Pinpoint the cell where the given text exists, returning its (x, y) midpoint coordinate. 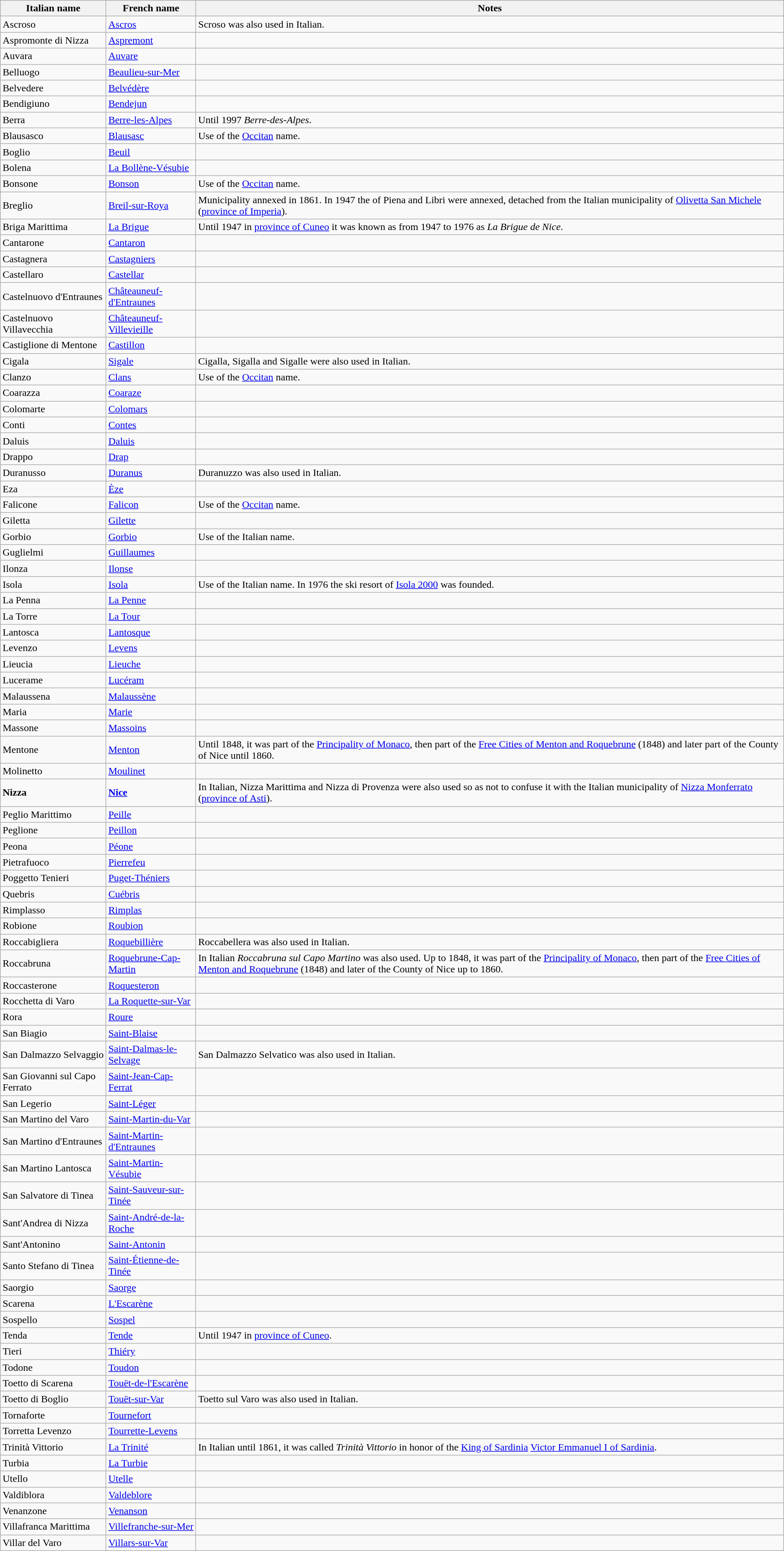
Duranuzzo was also used in Italian. (490, 473)
Ilonza (53, 569)
Duranus (151, 473)
Utello (53, 1479)
Beaulieu-sur-Mer (151, 72)
La Tour (151, 616)
Pierrefeu (151, 862)
Roccasterone (53, 985)
Roccabigliera (53, 942)
Use of the Italian name. In 1976 the ski resort of Isola 2000 was founded. (490, 584)
Robione (53, 926)
Ascros (151, 24)
Rimplasso (53, 910)
Roquesteron (151, 985)
Bendejun (151, 104)
Clanzo (53, 377)
Puget-Théniers (151, 878)
Colomars (151, 409)
Pietrafuoco (53, 862)
Roccabellera was also used in Italian. (490, 942)
Tende (151, 1335)
Levenzo (53, 648)
Falicon (151, 505)
Coarazza (53, 393)
French name (151, 8)
Sospel (151, 1319)
Ascroso (53, 24)
In Italian until 1861, it was called Trinità Vittorio in honor of the King of Sardinia Victor Emmanuel I of Sardinia. (490, 1447)
San Salvatore di Tinea (53, 1196)
Auvare (151, 56)
La Penne (151, 600)
Villars-sur-Var (151, 1543)
Belvédère (151, 88)
Valdiblora (53, 1495)
San Dalmazzo Selvatico was also used in Italian. (490, 1055)
Peona (53, 846)
Marie (151, 712)
Roubion (151, 926)
Drappo (53, 457)
Mentone (53, 749)
La Turbie (151, 1463)
Toetto sul Varo was also used in Italian. (490, 1399)
Peille (151, 814)
Saint-Dalmas-le-Selvage (151, 1055)
Castelnuovo d'Entraunes (53, 297)
Guglielmi (53, 553)
Aspremont (151, 40)
Giletta (53, 521)
Coaraze (151, 393)
Until 1947 in province of Cuneo it was known as from 1947 to 1976 as La Brigue de Nice. (490, 227)
Bonsone (53, 184)
Levens (151, 648)
Castellaro (53, 275)
Castagnera (53, 259)
Until 1947 in province of Cuneo. (490, 1335)
San Legerio (53, 1104)
Blausasco (53, 136)
San Biagio (53, 1033)
Torretta Levenzo (53, 1431)
Rora (53, 1017)
Saint-Martin-du-Var (151, 1119)
Berra (53, 120)
Lantosque (151, 632)
Auvara (53, 56)
Ilonse (151, 569)
Tenda (53, 1335)
Duranusso (53, 473)
Cigala (53, 361)
Quebris (53, 894)
Boglio (53, 152)
San Dalmazzo Selvaggio (53, 1055)
San Martino del Varo (53, 1119)
Trinità Vittorio (53, 1447)
Gilette (151, 521)
Saorgio (53, 1287)
Lieuche (151, 664)
Malaussène (151, 696)
Castellar (151, 275)
Touët-de-l'Escarène (151, 1383)
Castagniers (151, 259)
Châteauneuf-d'Entraunes (151, 297)
Lantosca (53, 632)
Saorge (151, 1287)
Massoins (151, 728)
Belluogo (53, 72)
Until 1997 Berre-des-Alpes. (490, 120)
Èze (151, 489)
Peillon (151, 830)
Lieucia (53, 664)
Lucerame (53, 680)
Santo Stefano di Tinea (53, 1266)
Saint-Martin-Vésubie (151, 1168)
Breglio (53, 205)
Toetto di Boglio (53, 1399)
Breil-sur-Roya (151, 205)
Venanson (151, 1511)
Castillon (151, 345)
Bonson (151, 184)
Notes (490, 8)
Italian name (53, 8)
Rimplas (151, 910)
Saint-Sauveur-sur-Tinée (151, 1196)
Contes (151, 425)
Cigalla, Sigalla and Sigalle were also used in Italian. (490, 361)
Villafranca Marittima (53, 1527)
Scarena (53, 1303)
Sant'Andrea di Nizza (53, 1223)
Roquebrune-Cap-Martin (151, 964)
Malaussena (53, 696)
Colomarte (53, 409)
Clans (151, 377)
Roccabruna (53, 964)
Peglione (53, 830)
Todone (53, 1367)
Utelle (151, 1479)
Bendigiuno (53, 104)
Tourrette-Levens (151, 1431)
L'Escarène (151, 1303)
Saint-Jean-Cap-Ferrat (151, 1082)
Saint-Blaise (151, 1033)
Nice (151, 793)
Briga Marittima (53, 227)
Saint-Martin-d'Entraunes (151, 1141)
Tieri (53, 1351)
Use of the Italian name. (490, 537)
Menton (151, 749)
Saint-Antonin (151, 1244)
Saint-Étienne-de-Tinée (151, 1266)
La Torre (53, 616)
Toetto di Scarena (53, 1383)
Sigale (151, 361)
Rocchetta di Varo (53, 1001)
La Bollène-Vésubie (151, 168)
La Roquette-sur-Var (151, 1001)
Poggetto Tenieri (53, 878)
Drap (151, 457)
Thiéry (151, 1351)
Blausasc (151, 136)
La Brigue (151, 227)
San Giovanni sul Capo Ferrato (53, 1082)
Castelnuovo Villavecchia (53, 323)
Tournefort (151, 1415)
San Martino Lantosca (53, 1168)
Eza (53, 489)
Châteauneuf-Villevieille (151, 323)
Sant'Antonino (53, 1244)
Bolena (53, 168)
Aspromonte di Nizza (53, 40)
Roquebillière (151, 942)
Cantarone (53, 243)
Nizza (53, 793)
Castiglione di Mentone (53, 345)
Berre-les-Alpes (151, 120)
Tornaforte (53, 1415)
La Trinité (151, 1447)
Péone (151, 846)
Scroso was also used in Italian. (490, 24)
Massone (53, 728)
La Penna (53, 600)
San Martino d'Entraunes (53, 1141)
Conti (53, 425)
Saint-André-de-la-Roche (151, 1223)
Saint-Léger (151, 1104)
Lucéram (151, 680)
Venanzone (53, 1511)
Peglio Marittimo (53, 814)
Cantaron (151, 243)
Molinetto (53, 771)
Roure (151, 1017)
Villar del Varo (53, 1543)
Belvedere (53, 88)
Toudon (151, 1367)
Villefranche-sur-Mer (151, 1527)
Turbia (53, 1463)
Beuil (151, 152)
Guillaumes (151, 553)
Maria (53, 712)
Sospello (53, 1319)
Moulinet (151, 771)
Touët-sur-Var (151, 1399)
Falicone (53, 505)
Cuébris (151, 894)
Valdeblore (151, 1495)
